Scan for the cell matching the given text and deliver its (X, Y) coordinate at center. 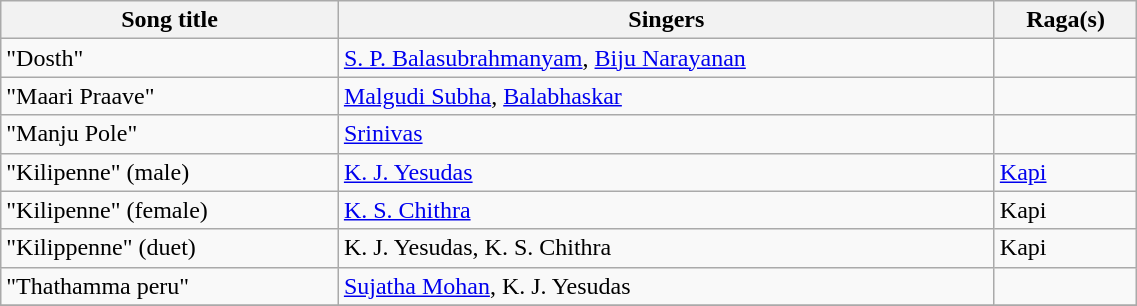
K. S. Chithra (666, 210)
S. P. Balasubrahmanyam, Biju Narayanan (666, 58)
"Dosth" (170, 58)
"Manju Pole" (170, 134)
"Kilippenne" (duet) (170, 248)
"Thathamma peru" (170, 286)
Song title (170, 20)
"Maari Praave" (170, 96)
Singers (666, 20)
Malgudi Subha, Balabhaskar (666, 96)
"Kilipenne" (female) (170, 210)
K. J. Yesudas, K. S. Chithra (666, 248)
"Kilipenne" (male) (170, 172)
Sujatha Mohan, K. J. Yesudas (666, 286)
Raga(s) (1066, 20)
Srinivas (666, 134)
K. J. Yesudas (666, 172)
